Return [x, y] of the center of cell containing provided text 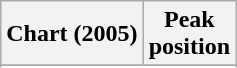
Peakposition [189, 34]
Chart (2005) [72, 34]
